Return the (X, Y) coordinate for the center point of the cell that contains the specified text.  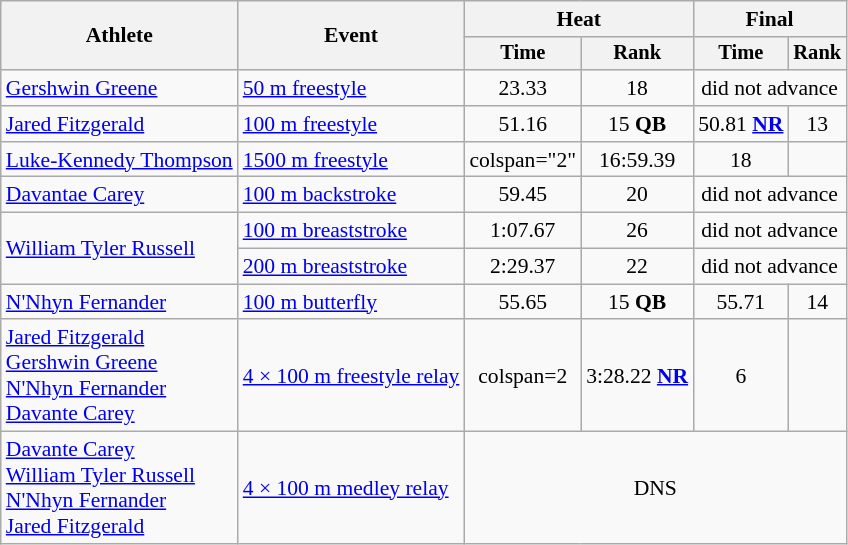
16:59.39 (637, 160)
Jared FitzgeraldGershwin GreeneN'Nhyn FernanderDavante Carey (120, 376)
Gershwin Greene (120, 88)
1500 m freestyle (352, 160)
Athlete (120, 36)
2:29.37 (522, 267)
colspan=2 (522, 376)
Luke-Kennedy Thompson (120, 160)
N'Nhyn Fernander (120, 302)
4 × 100 m freestyle relay (352, 376)
59.45 (522, 195)
100 m breaststroke (352, 231)
Event (352, 36)
14 (817, 302)
colspan="2" (522, 160)
William Tyler Russell (120, 248)
22 (637, 267)
50 m freestyle (352, 88)
55.65 (522, 302)
23.33 (522, 88)
1:07.67 (522, 231)
6 (740, 376)
Davantae Carey (120, 195)
51.16 (522, 124)
Davante CareyWilliam Tyler RussellN'Nhyn FernanderJared Fitzgerald (120, 488)
100 m backstroke (352, 195)
4 × 100 m medley relay (352, 488)
Heat (578, 19)
3:28.22 NR (637, 376)
100 m freestyle (352, 124)
55.71 (740, 302)
Final (770, 19)
100 m butterfly (352, 302)
13 (817, 124)
Jared Fitzgerald (120, 124)
26 (637, 231)
DNS (655, 488)
20 (637, 195)
200 m breaststroke (352, 267)
50.81 NR (740, 124)
